Scan for the cell matching the given text and deliver its (x, y) coordinate at center. 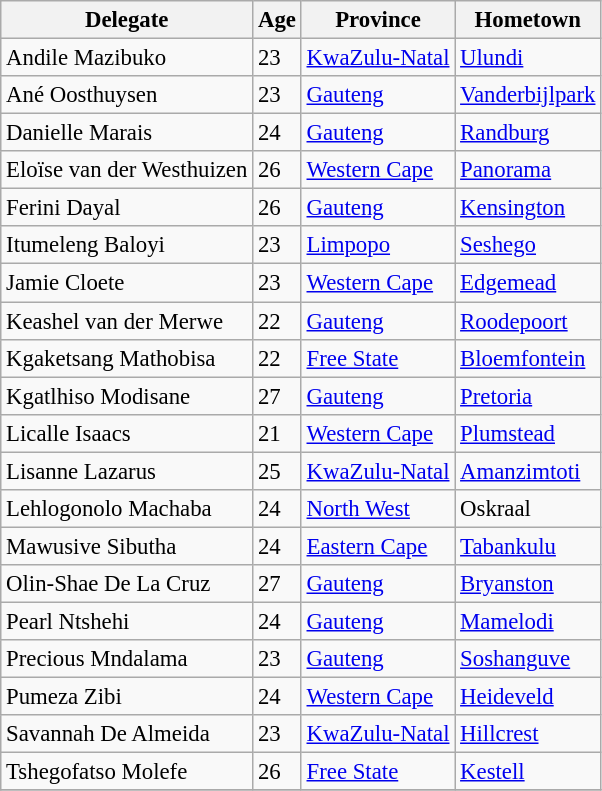
North West (378, 509)
Kestell (528, 772)
Kgatlhiso Modisane (127, 396)
Licalle Isaacs (127, 433)
25 (278, 471)
Itumeleng Baloyi (127, 245)
Lehlogonolo Machaba (127, 509)
Soshanguve (528, 659)
Andile Mazibuko (127, 58)
Panorama (528, 170)
Hometown (528, 20)
Amanzimtoti (528, 471)
Hillcrest (528, 734)
Edgemead (528, 283)
Lisanne Lazarus (127, 471)
Olin-Shae De La Cruz (127, 584)
Limpopo (378, 245)
Roodepoort (528, 321)
Pumeza Zibi (127, 697)
Province (378, 20)
Danielle Marais (127, 133)
Oskraal (528, 509)
Randburg (528, 133)
Bryanston (528, 584)
Ferini Dayal (127, 208)
Vanderbijlpark (528, 95)
Pretoria (528, 396)
Precious Mndalama (127, 659)
Eastern Cape (378, 546)
Mawusive Sibutha (127, 546)
Age (278, 20)
Ulundi (528, 58)
Delegate (127, 20)
Mamelodi (528, 621)
Kensington (528, 208)
Plumstead (528, 433)
Jamie Cloete (127, 283)
Tabankulu (528, 546)
Eloïse van der Westhuizen (127, 170)
Bloemfontein (528, 358)
Savannah De Almeida (127, 734)
Kgaketsang Mathobisa (127, 358)
Seshego (528, 245)
Keashel van der Merwe (127, 321)
Ané Oosthuysen (127, 95)
Tshegofatso Molefe (127, 772)
Pearl Ntshehi (127, 621)
Heideveld (528, 697)
21 (278, 433)
